For the text-containing cell, return its midpoint in (X, Y) coordinate format. 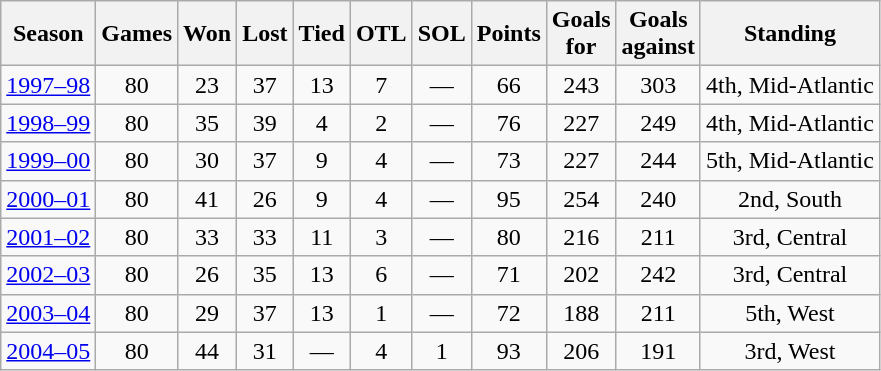
303 (658, 85)
23 (208, 85)
2nd, South (790, 199)
93 (508, 351)
206 (581, 351)
243 (581, 85)
Standing (790, 34)
1999–00 (48, 161)
240 (658, 199)
3 (381, 237)
Points (508, 34)
Games (137, 34)
2003–04 (48, 313)
11 (322, 237)
41 (208, 199)
95 (508, 199)
2001–02 (48, 237)
Tied (322, 34)
3rd, West (790, 351)
2000–01 (48, 199)
216 (581, 237)
30 (208, 161)
7 (381, 85)
6 (381, 275)
242 (658, 275)
188 (581, 313)
66 (508, 85)
39 (265, 123)
249 (658, 123)
Season (48, 34)
1997–98 (48, 85)
31 (265, 351)
76 (508, 123)
OTL (381, 34)
5th, West (790, 313)
29 (208, 313)
Goalsfor (581, 34)
254 (581, 199)
244 (658, 161)
202 (581, 275)
Goalsagainst (658, 34)
73 (508, 161)
191 (658, 351)
2 (381, 123)
SOL (442, 34)
Won (208, 34)
71 (508, 275)
5th, Mid-Atlantic (790, 161)
2002–03 (48, 275)
44 (208, 351)
1998–99 (48, 123)
Lost (265, 34)
72 (508, 313)
2004–05 (48, 351)
